Pinpoint the cell where the given text exists, returning its [X, Y] midpoint coordinate. 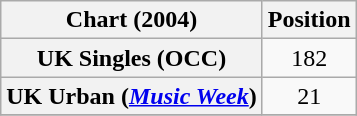
UK Urban (Music Week) [132, 96]
21 [309, 96]
182 [309, 58]
Chart (2004) [132, 20]
UK Singles (OCC) [132, 58]
Position [309, 20]
